Capture the cell that displays the provided text and extract its (X, Y) central coordinate. 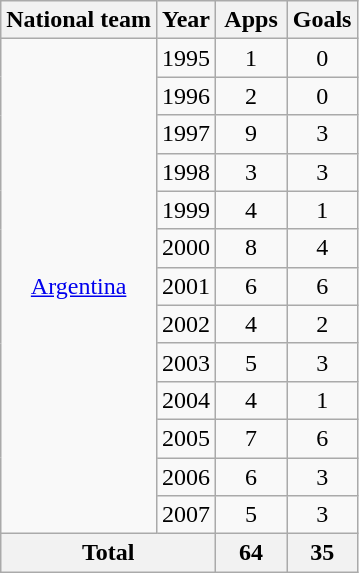
2001 (186, 286)
2007 (186, 515)
Goals (322, 20)
1999 (186, 210)
2002 (186, 324)
1996 (186, 96)
National team (79, 20)
1998 (186, 172)
7 (252, 438)
2004 (186, 400)
8 (252, 248)
Total (108, 553)
2003 (186, 362)
64 (252, 553)
35 (322, 553)
Apps (252, 20)
1997 (186, 134)
2005 (186, 438)
2006 (186, 477)
9 (252, 134)
Year (186, 20)
1995 (186, 58)
2000 (186, 248)
Argentina (79, 286)
